Scan for the cell matching the given text and deliver its (X, Y) coordinate at center. 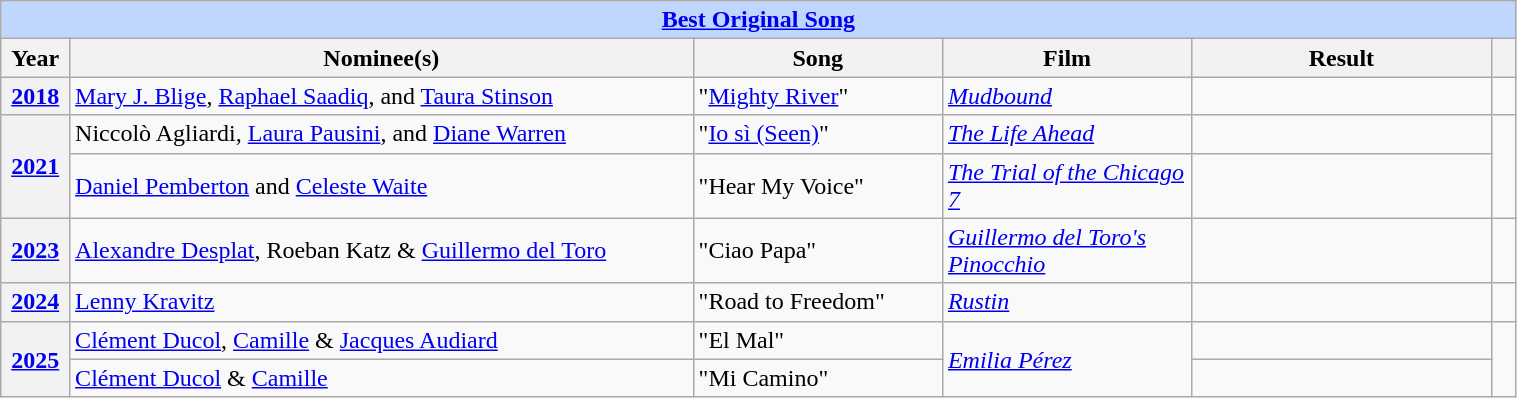
2024 (36, 302)
Alexandre Desplat, Roeban Katz & Guillermo del Toro (382, 250)
The Life Ahead (1066, 134)
2023 (36, 250)
Rustin (1066, 302)
Niccolò Agliardi, Laura Pausini, and Diane Warren (382, 134)
"Road to Freedom" (818, 302)
Clément Ducol & Camille (382, 378)
"Io sì (Seen)" (818, 134)
"Hear My Voice" (818, 186)
Emilia Pérez (1066, 359)
2025 (36, 359)
2018 (36, 96)
Guillermo del Toro's Pinocchio (1066, 250)
Year (36, 58)
Song (818, 58)
"Mi Camino" (818, 378)
Best Original Song (758, 20)
Clément Ducol, Camille & Jacques Audiard (382, 340)
Nominee(s) (382, 58)
2021 (36, 166)
Lenny Kravitz (382, 302)
"Ciao Papa" (818, 250)
"Mighty River" (818, 96)
Film (1066, 58)
Result (1342, 58)
Mudbound (1066, 96)
Mary J. Blige, Raphael Saadiq, and Taura Stinson (382, 96)
"El Mal" (818, 340)
The Trial of the Chicago 7 (1066, 186)
Daniel Pemberton and Celeste Waite (382, 186)
